For the text-containing cell, return its midpoint in (X, Y) coordinate format. 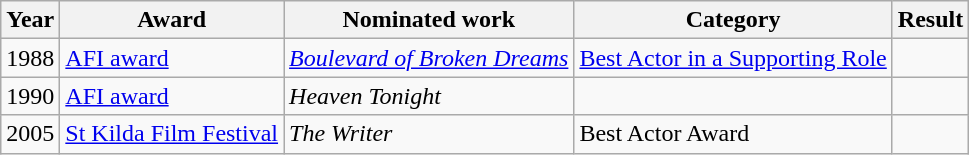
Award (172, 20)
Result (930, 20)
St Kilda Film Festival (172, 134)
Boulevard of Broken Dreams (429, 58)
2005 (30, 134)
1990 (30, 96)
Best Actor in a Supporting Role (733, 58)
The Writer (429, 134)
Category (733, 20)
Heaven Tonight (429, 96)
Nominated work (429, 20)
Best Actor Award (733, 134)
1988 (30, 58)
Year (30, 20)
